Search for the cell housing the specified text and yield its (X, Y) center coordinate. 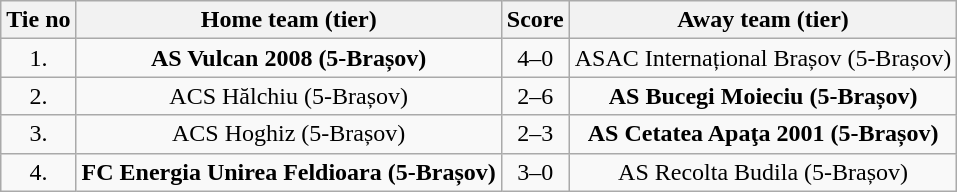
Score (535, 20)
ACS Hălchiu (5-Brașov) (288, 96)
2–3 (535, 134)
AS Bucegi Moieciu (5-Brașov) (763, 96)
4. (38, 172)
AS Vulcan 2008 (5-Brașov) (288, 58)
2–6 (535, 96)
AS Recolta Budila (5-Brașov) (763, 172)
3–0 (535, 172)
Home team (tier) (288, 20)
4–0 (535, 58)
ACS Hoghiz (5-Brașov) (288, 134)
Away team (tier) (763, 20)
1. (38, 58)
2. (38, 96)
Tie no (38, 20)
3. (38, 134)
FC Energia Unirea Feldioara (5-Brașov) (288, 172)
AS Cetatea Apaţa 2001 (5-Brașov) (763, 134)
ASAC Internațional Brașov (5-Brașov) (763, 58)
